Return (X, Y) of the center of cell containing provided text 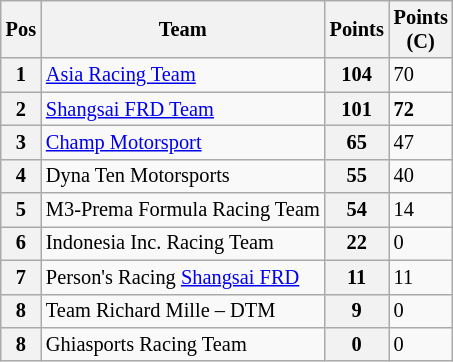
M3-Prema Formula Racing Team (183, 210)
Indonesia Inc. Racing Team (183, 243)
47 (421, 142)
Points (357, 29)
54 (357, 210)
Points(C) (421, 29)
Team Richard Mille – DTM (183, 311)
Asia Racing Team (183, 75)
65 (357, 142)
Shangsai FRD Team (183, 109)
4 (21, 176)
3 (21, 142)
5 (21, 210)
Ghiasports Racing Team (183, 344)
55 (357, 176)
70 (421, 75)
101 (357, 109)
Person's Racing Shangsai FRD (183, 277)
1 (21, 75)
Team (183, 29)
22 (357, 243)
14 (421, 210)
40 (421, 176)
2 (21, 109)
72 (421, 109)
Pos (21, 29)
104 (357, 75)
7 (21, 277)
Champ Motorsport (183, 142)
9 (357, 311)
6 (21, 243)
Dyna Ten Motorsports (183, 176)
